Detect which cell encompasses the target text, then output its [X, Y] center coordinate. 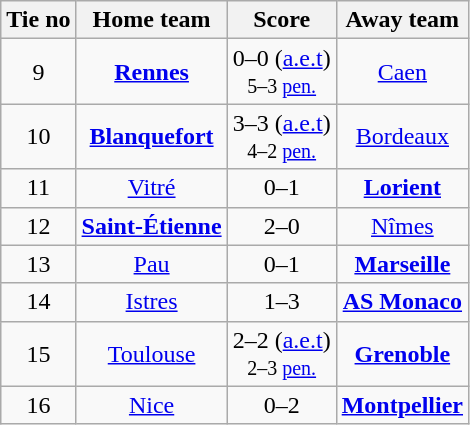
0–0 (a.e.t) 5–3 pen. [282, 72]
Istres [152, 302]
Blanquefort [152, 136]
Lorient [402, 188]
Nice [152, 405]
Marseille [402, 264]
Nîmes [402, 226]
Saint-Étienne [152, 226]
Toulouse [152, 354]
16 [38, 405]
AS Monaco [402, 302]
Rennes [152, 72]
Tie no [38, 20]
Away team [402, 20]
Caen [402, 72]
2–2 (a.e.t) 2–3 pen. [282, 354]
11 [38, 188]
15 [38, 354]
Bordeaux [402, 136]
1–3 [282, 302]
9 [38, 72]
Pau [152, 264]
2–0 [282, 226]
0–2 [282, 405]
Home team [152, 20]
Vitré [152, 188]
3–3 (a.e.t) 4–2 pen. [282, 136]
14 [38, 302]
Grenoble [402, 354]
Montpellier [402, 405]
Score [282, 20]
12 [38, 226]
13 [38, 264]
10 [38, 136]
